Locate the cell with the specified text and output its (x, y) center coordinate. 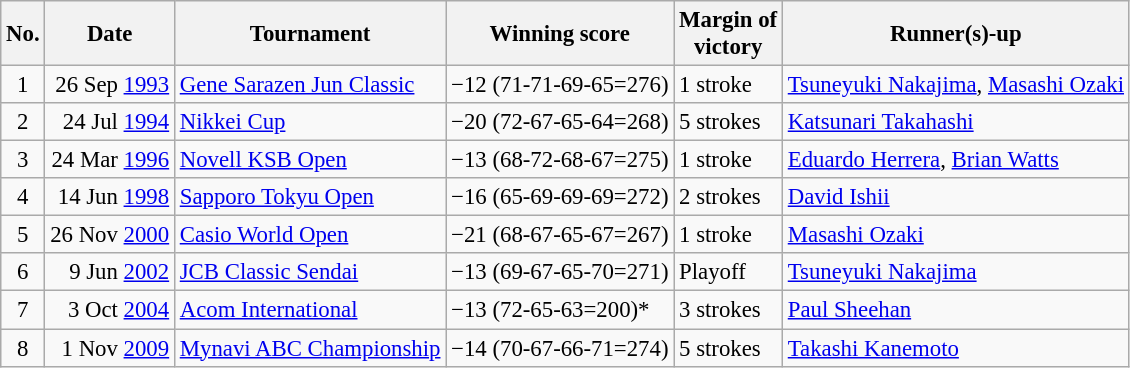
−13 (72-65-63=200)* (560, 310)
Runner(s)-up (956, 34)
1 (23, 85)
2 (23, 122)
6 (23, 273)
24 Mar 1996 (110, 160)
9 Jun 2002 (110, 273)
Playoff (728, 273)
−16 (65-69-69-69=272) (560, 197)
Tournament (310, 34)
1 Nov 2009 (110, 348)
14 Jun 1998 (110, 197)
JCB Classic Sendai (310, 273)
Acom International (310, 310)
Paul Sheehan (956, 310)
8 (23, 348)
−21 (68-67-65-67=267) (560, 235)
3 Oct 2004 (110, 310)
4 (23, 197)
Sapporo Tokyu Open (310, 197)
Masashi Ozaki (956, 235)
Gene Sarazen Jun Classic (310, 85)
Casio World Open (310, 235)
26 Sep 1993 (110, 85)
5 (23, 235)
Winning score (560, 34)
3 strokes (728, 310)
Tsuneyuki Nakajima, Masashi Ozaki (956, 85)
24 Jul 1994 (110, 122)
−20 (72-67-65-64=268) (560, 122)
−13 (69-67-65-70=271) (560, 273)
David Ishii (956, 197)
Mynavi ABC Championship (310, 348)
Date (110, 34)
Katsunari Takahashi (956, 122)
−14 (70-67-66-71=274) (560, 348)
No. (23, 34)
−12 (71-71-69-65=276) (560, 85)
Eduardo Herrera, Brian Watts (956, 160)
Margin ofvictory (728, 34)
2 strokes (728, 197)
Novell KSB Open (310, 160)
Nikkei Cup (310, 122)
−13 (68-72-68-67=275) (560, 160)
26 Nov 2000 (110, 235)
7 (23, 310)
Tsuneyuki Nakajima (956, 273)
Takashi Kanemoto (956, 348)
3 (23, 160)
